From the cell containing the given text, extract its center point as [X, Y] coordinate. 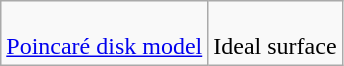
Ideal surface [275, 34]
Poincaré disk model [104, 34]
